Find where the given text appears and provide that cell's center as [X, Y] coordinate. 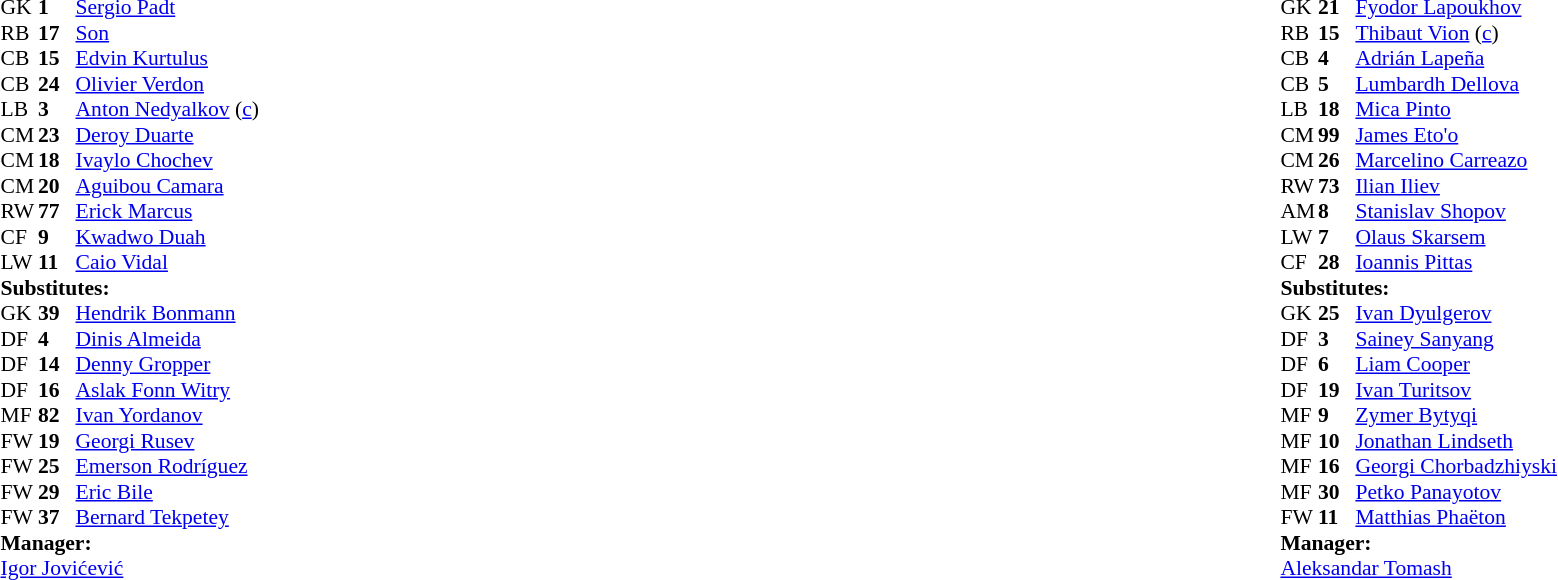
20 [57, 186]
73 [1337, 186]
Erick Marcus [168, 211]
29 [57, 492]
Ivan Yordanov [168, 415]
Liam Cooper [1456, 365]
Georgi Chorbadzhiyski [1456, 467]
Petko Panayotov [1456, 492]
Emerson Rodríguez [168, 467]
Ioannis Pittas [1456, 263]
8 [1337, 211]
Son [168, 33]
Anton Nedyalkov (c) [168, 109]
30 [1337, 492]
Kwadwo Duah [168, 237]
Lumbardh Dellova [1456, 84]
7 [1337, 237]
Stanislav Shopov [1456, 211]
Dinis Almeida [168, 339]
Matthias Phaëton [1456, 517]
Marcelino Carreazo [1456, 161]
Ilian Iliev [1456, 186]
23 [57, 135]
6 [1337, 365]
Jonathan Lindseth [1456, 441]
99 [1337, 135]
Bernard Tekpetey [168, 517]
10 [1337, 441]
Sainey Sanyang [1456, 339]
Ivan Turitsov [1456, 390]
28 [1337, 263]
Zymer Bytyqi [1456, 415]
Mica Pinto [1456, 109]
Ivaylo Chochev [168, 161]
Aslak Fonn Witry [168, 390]
14 [57, 365]
Thibaut Vion (c) [1456, 33]
Denny Gropper [168, 365]
Hendrik Bonmann [168, 313]
Edvin Kurtulus [168, 59]
37 [57, 517]
17 [57, 33]
77 [57, 211]
5 [1337, 84]
James Eto'o [1456, 135]
39 [57, 313]
26 [1337, 161]
24 [57, 84]
Adrián Lapeña [1456, 59]
AM [1299, 211]
Olivier Verdon [168, 84]
Eric Bile [168, 492]
Ivan Dyulgerov [1456, 313]
Caio Vidal [168, 263]
Deroy Duarte [168, 135]
Aguibou Camara [168, 186]
Georgi Rusev [168, 441]
Olaus Skarsem [1456, 237]
82 [57, 415]
